Provide the (x, y) coordinate of the cell's center where the given text is located.  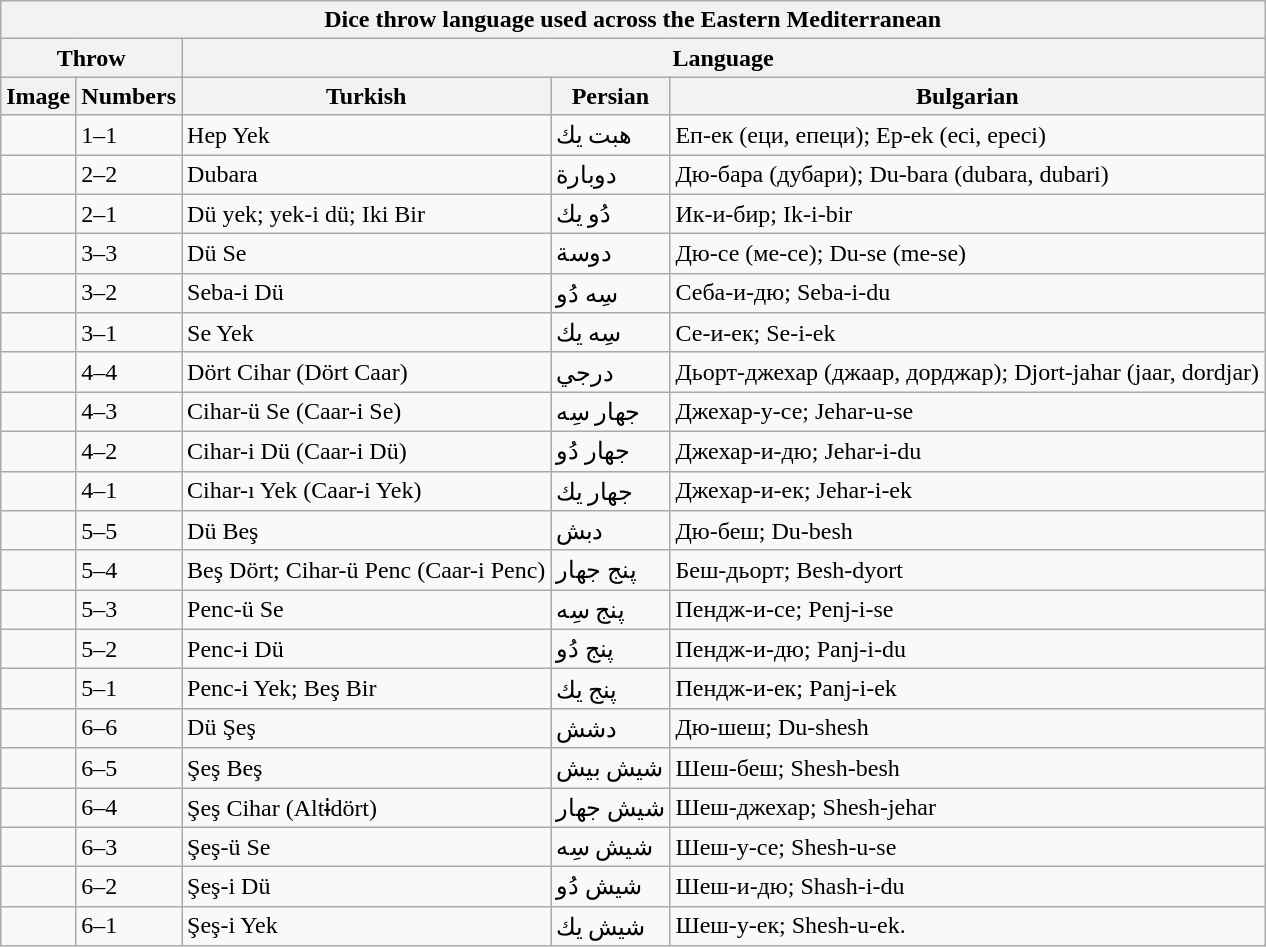
Джехар-и-дю; Jehar-i-du (968, 451)
پنج دُو (610, 649)
Bulgarian (968, 96)
Şeş Cihar (Altɨdört) (366, 808)
Language (724, 58)
5–5 (129, 531)
Dü Se (366, 254)
پنج يك (610, 689)
Беш-дьорт; Besh-dyort (968, 570)
3–2 (129, 293)
6–6 (129, 728)
Джехар-и-ек; Jehar-i-ek (968, 491)
Джехар-у-се; Jehar-u-se (968, 412)
Beş Dört; Cihar-ü Penc (Caar-i Penc) (366, 570)
شيش سِه (610, 847)
Image (38, 96)
4–4 (129, 372)
Dubara (366, 174)
سِه يك (610, 333)
6–2 (129, 887)
Се-и-ек; Se-i-ek (968, 333)
Şeş-i Yek (366, 926)
جهار يك (610, 491)
Пендж-и-се; Penj-i-se (968, 610)
Дю-шеш; Du-shesh (968, 728)
Dü yek; yek-i dü; Iki Bir (366, 214)
Дю-бара (дубари); Du-bara (dubara, dubari) (968, 174)
Cihar-ü Se (Caar-i Se) (366, 412)
هبت يك (610, 135)
Seba-i Dü (366, 293)
Dü Beş (366, 531)
دشش (610, 728)
دبش (610, 531)
Şeş-i Dü (366, 887)
پنج سِه (610, 610)
5–1 (129, 689)
Шеш-беш; Shesh-besh (968, 768)
Penc-i Dü (366, 649)
Еп-ек (еци, епеци); Ep-ek (eci, epeci) (968, 135)
Дю-се (ме-се); Du-se (me-se) (968, 254)
Ик-и-бир; Ik-i-bir (968, 214)
6–5 (129, 768)
دوسة (610, 254)
Шеш-и-дю; Shash-i-du (968, 887)
Dice throw language used across the Eastern Mediterranean (633, 20)
Penc-ü Se (366, 610)
5–2 (129, 649)
Пендж-и-ек; Panj-i-ek (968, 689)
5–3 (129, 610)
4–1 (129, 491)
جهار سِه (610, 412)
6–4 (129, 808)
Себа-и-дю; Seba-i-du (968, 293)
Persian (610, 96)
شيش يك (610, 926)
6–1 (129, 926)
Dört Cihar (Dört Caar) (366, 372)
درجي (610, 372)
4–2 (129, 451)
Penc-i Yek; Beş Bir (366, 689)
Шеш-джехар; Shesh-jehar (968, 808)
3–1 (129, 333)
Hep Yek (366, 135)
شيش دُو (610, 887)
سِه دُو (610, 293)
جهار دُو (610, 451)
Пендж-и-дю; Panj-i-du (968, 649)
2–2 (129, 174)
دُو يك (610, 214)
Cihar-i Dü (Caar-i Dü) (366, 451)
6–3 (129, 847)
3–3 (129, 254)
5–4 (129, 570)
Дю-беш; Du-besh (968, 531)
Dü Şeş (366, 728)
1–1 (129, 135)
شيش بيش (610, 768)
4–3 (129, 412)
Throw (92, 58)
Şeş-ü Se (366, 847)
Шеш-у-се; Shesh-u-se (968, 847)
دوبارة (610, 174)
Cihar-ı Yek (Caar-i Yek) (366, 491)
Дьорт-джехар (джаар, дорджар); Djort-jahar (jaar, dordjar) (968, 372)
Numbers (129, 96)
2–1 (129, 214)
پنج جهار (610, 570)
Шеш-у-ек; Shesh-u-ek. (968, 926)
Şeş Beş (366, 768)
Turkish (366, 96)
شيش جهار (610, 808)
Se Yek (366, 333)
